Provide the (x, y) coordinate of the cell's center where the given text is located.  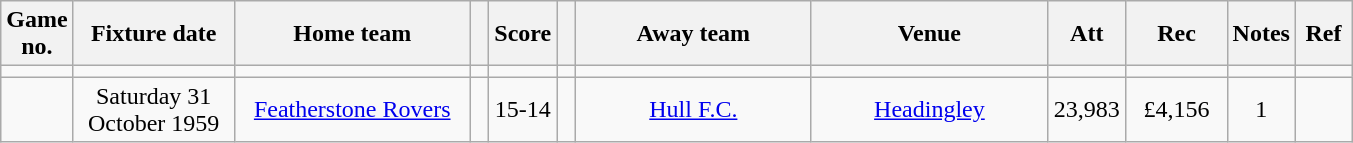
15-14 (523, 110)
Home team (352, 34)
Hull F.C. (693, 110)
Notes (1261, 34)
Score (523, 34)
Away team (693, 34)
Att (1086, 34)
Rec (1176, 34)
Ref (1323, 34)
Venue (929, 34)
Featherstone Rovers (352, 110)
Headingley (929, 110)
Fixture date (154, 34)
Game no. (37, 34)
1 (1261, 110)
Saturday 31 October 1959 (154, 110)
23,983 (1086, 110)
£4,156 (1176, 110)
